Search for the cell housing the specified text and yield its [X, Y] center coordinate. 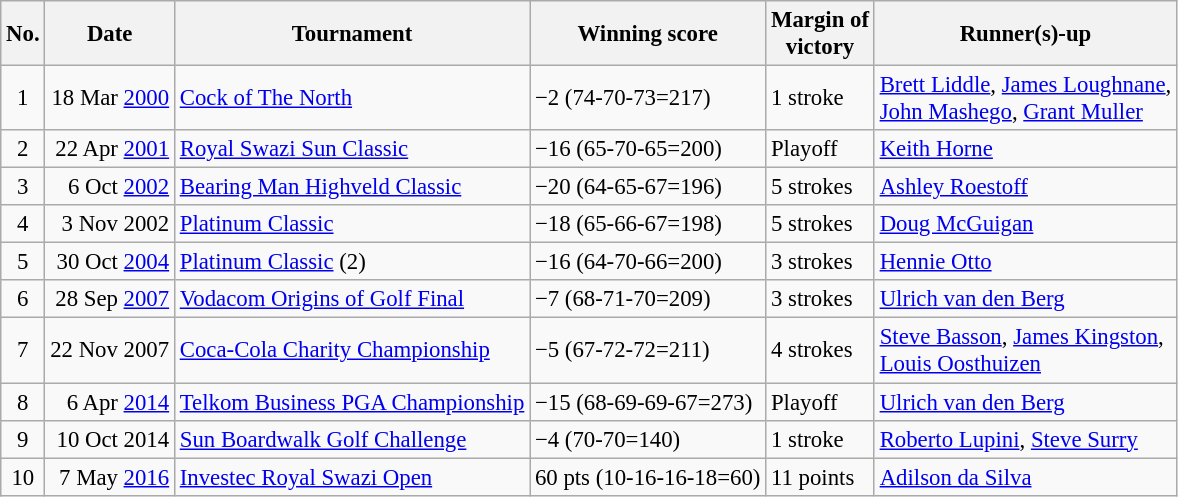
−5 (67-72-72=211) [648, 350]
10 [23, 477]
−16 (64-70-66=200) [648, 262]
22 Nov 2007 [110, 350]
−16 (65-70-65=200) [648, 149]
Margin ofvictory [820, 34]
Cock of The North [352, 98]
Keith Horne [1025, 149]
−20 (64-65-67=196) [648, 187]
Steve Basson, James Kingston, Louis Oosthuizen [1025, 350]
Brett Liddle, James Loughnane, John Mashego, Grant Muller [1025, 98]
6 [23, 299]
1 [23, 98]
6 Oct 2002 [110, 187]
Date [110, 34]
Investec Royal Swazi Open [352, 477]
Tournament [352, 34]
3 Nov 2002 [110, 224]
4 [23, 224]
−15 (68-69-69-67=273) [648, 402]
28 Sep 2007 [110, 299]
7 [23, 350]
5 [23, 262]
Runner(s)-up [1025, 34]
Bearing Man Highveld Classic [352, 187]
6 Apr 2014 [110, 402]
2 [23, 149]
Hennie Otto [1025, 262]
Adilson da Silva [1025, 477]
7 May 2016 [110, 477]
Doug McGuigan [1025, 224]
Winning score [648, 34]
Platinum Classic (2) [352, 262]
No. [23, 34]
Roberto Lupini, Steve Surry [1025, 439]
Royal Swazi Sun Classic [352, 149]
11 points [820, 477]
3 [23, 187]
−4 (70-70=140) [648, 439]
60 pts (10-16-16-18=60) [648, 477]
22 Apr 2001 [110, 149]
18 Mar 2000 [110, 98]
9 [23, 439]
4 strokes [820, 350]
10 Oct 2014 [110, 439]
−18 (65-66-67=198) [648, 224]
Vodacom Origins of Golf Final [352, 299]
−7 (68-71-70=209) [648, 299]
8 [23, 402]
Telkom Business PGA Championship [352, 402]
30 Oct 2004 [110, 262]
Coca-Cola Charity Championship [352, 350]
Ashley Roestoff [1025, 187]
−2 (74-70-73=217) [648, 98]
Sun Boardwalk Golf Challenge [352, 439]
Platinum Classic [352, 224]
